For the text-containing cell, return its midpoint in (X, Y) coordinate format. 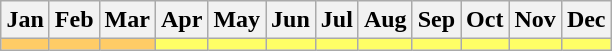
Jan (25, 20)
Jul (336, 20)
Jun (291, 20)
Aug (385, 20)
May (237, 20)
Oct (485, 20)
Nov (535, 20)
Apr (181, 20)
Sep (436, 20)
Dec (586, 20)
Feb (74, 20)
Mar (127, 20)
